Scan for the cell matching the given text and deliver its [X, Y] coordinate at center. 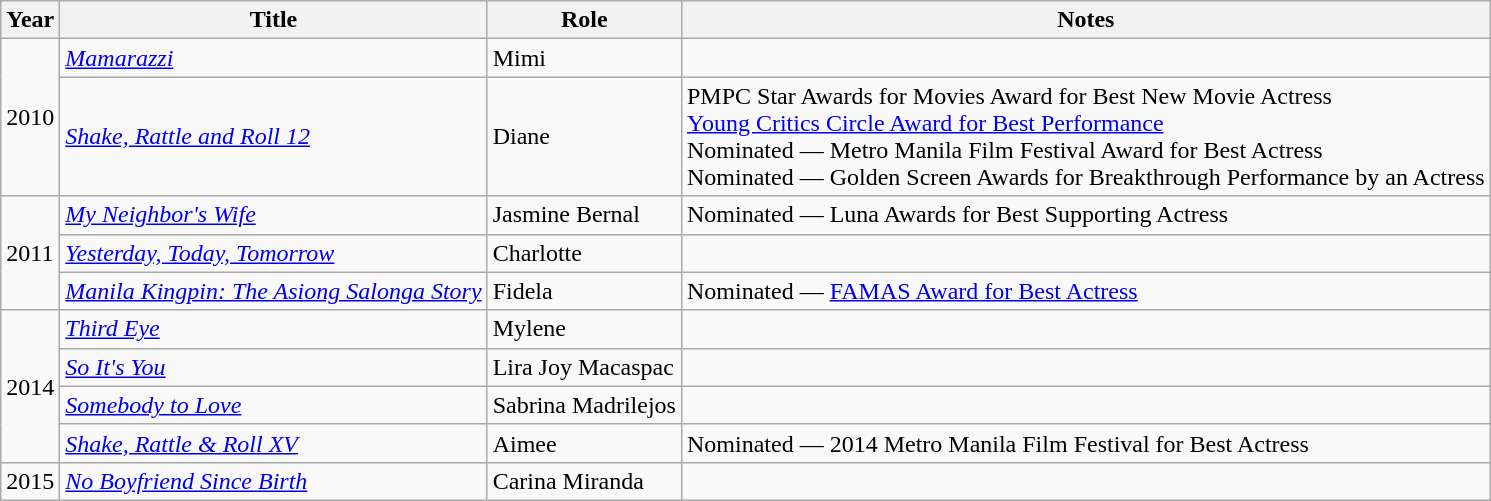
2014 [30, 386]
Carina Miranda [584, 481]
2010 [30, 118]
Sabrina Madrilejos [584, 405]
My Neighbor's Wife [274, 215]
Manila Kingpin: The Asiong Salonga Story [274, 291]
Year [30, 20]
Shake, Rattle & Roll XV [274, 443]
Diane [584, 136]
Nominated — Luna Awards for Best Supporting Actress [1086, 215]
Mimi [584, 58]
Mamarazzi [274, 58]
Somebody to Love [274, 405]
Fidela [584, 291]
Third Eye [274, 329]
2011 [30, 253]
Mylene [584, 329]
So It's You [274, 367]
Aimee [584, 443]
Nominated — FAMAS Award for Best Actress [1086, 291]
Nominated — 2014 Metro Manila Film Festival for Best Actress [1086, 443]
2015 [30, 481]
No Boyfriend Since Birth [274, 481]
Notes [1086, 20]
Title [274, 20]
Jasmine Bernal [584, 215]
Role [584, 20]
Yesterday, Today, Tomorrow [274, 253]
Lira Joy Macaspac [584, 367]
Charlotte [584, 253]
Shake, Rattle and Roll 12 [274, 136]
